Determine the [X, Y] coordinate at the center of the cell enclosing the given text.  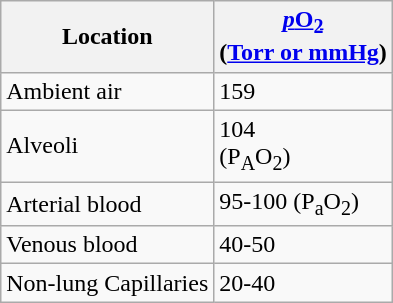
20-40 [304, 283]
40-50 [304, 245]
95-100 (PaO2) [304, 204]
159 [304, 91]
104(PAO2) [304, 146]
Location [108, 36]
Venous blood [108, 245]
Ambient air [108, 91]
Non-lung Capillaries [108, 283]
Alveoli [108, 146]
pO2(Torr or mmHg) [304, 36]
Arterial blood [108, 204]
